Return the [x, y] coordinate for the center point of the cell that contains the specified text.  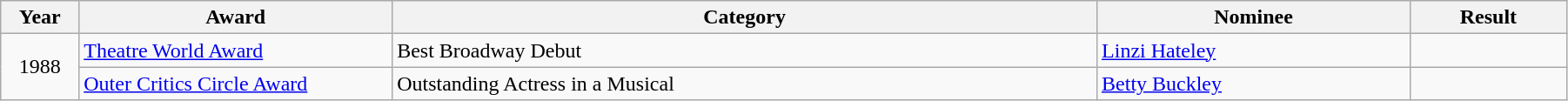
Year [40, 17]
Outstanding Actress in a Musical [745, 84]
Nominee [1254, 17]
Result [1488, 17]
Theatre World Award [236, 50]
Linzi Hateley [1254, 50]
Betty Buckley [1254, 84]
Category [745, 17]
Award [236, 17]
1988 [40, 67]
Outer Critics Circle Award [236, 84]
Best Broadway Debut [745, 50]
